Provide the (x, y) coordinate of the cell's center where the given text is located.  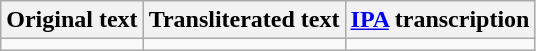
Transliterated text (244, 20)
IPA transcription (440, 20)
Original text (72, 20)
